Scan for the cell matching the given text and deliver its [X, Y] coordinate at center. 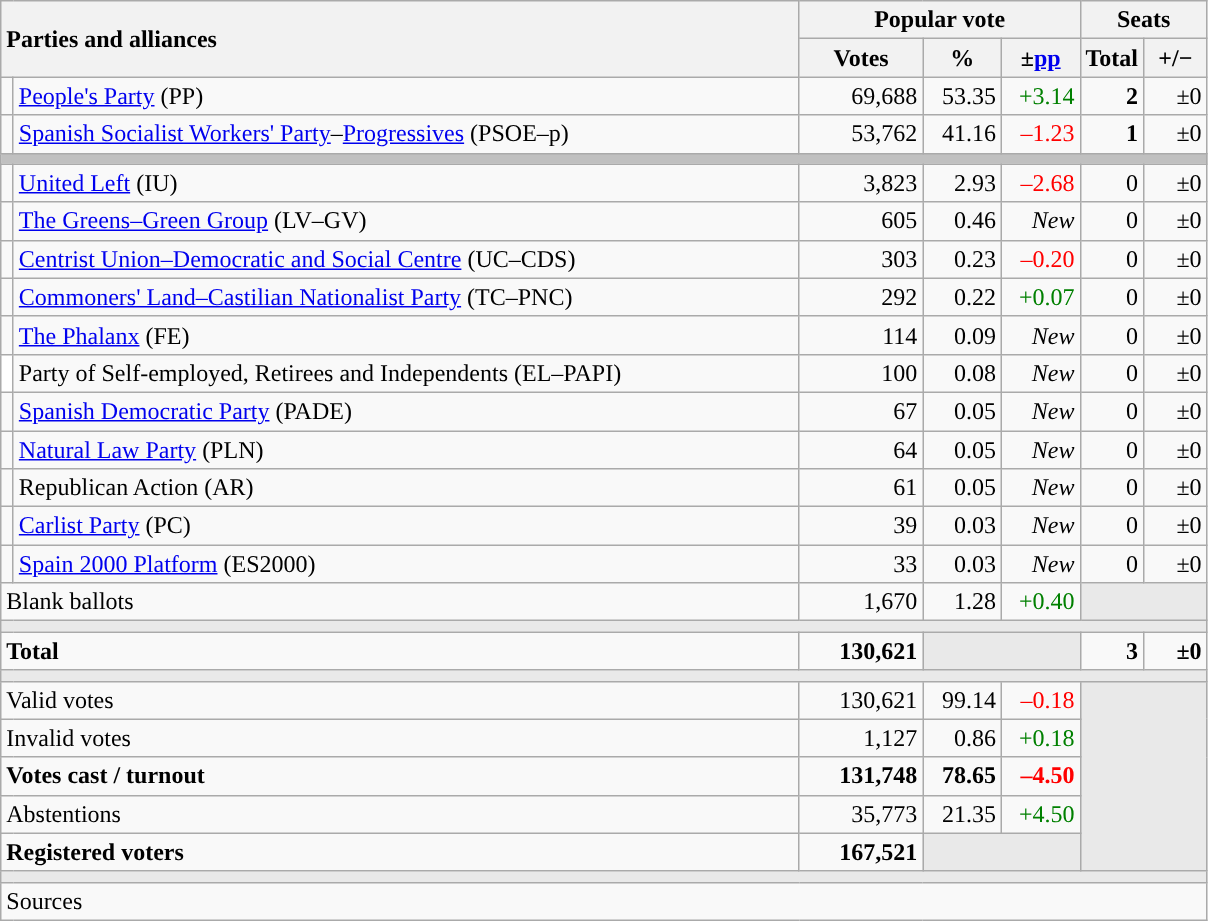
Spanish Democratic Party (PADE) [406, 411]
People's Party (PP) [406, 96]
0.08 [962, 373]
+3.14 [1040, 96]
Blank ballots [400, 602]
1,670 [861, 602]
–1.23 [1040, 134]
21.35 [962, 814]
61 [861, 488]
Votes [861, 58]
67 [861, 411]
Invalid votes [400, 738]
53,762 [861, 134]
+0.07 [1040, 297]
Parties and alliances [400, 39]
Natural Law Party (PLN) [406, 449]
64 [861, 449]
78.65 [962, 776]
114 [861, 335]
The Greens–Green Group (LV–GV) [406, 221]
1.28 [962, 602]
53.35 [962, 96]
Centrist Union–Democratic and Social Centre (UC–CDS) [406, 259]
69,688 [861, 96]
41.16 [962, 134]
Spain 2000 Platform (ES2000) [406, 564]
0.23 [962, 259]
167,521 [861, 852]
39 [861, 526]
The Phalanx (FE) [406, 335]
+/− [1176, 58]
Abstentions [400, 814]
3,823 [861, 183]
0.86 [962, 738]
±pp [1040, 58]
+0.18 [1040, 738]
292 [861, 297]
3 [1112, 651]
Spanish Socialist Workers' Party–Progressives (PSOE–p) [406, 134]
–0.20 [1040, 259]
605 [861, 221]
35,773 [861, 814]
+0.40 [1040, 602]
–0.18 [1040, 700]
303 [861, 259]
100 [861, 373]
–4.50 [1040, 776]
0.46 [962, 221]
Valid votes [400, 700]
Votes cast / turnout [400, 776]
99.14 [962, 700]
–2.68 [1040, 183]
Commoners' Land–Castilian Nationalist Party (TC–PNC) [406, 297]
Republican Action (AR) [406, 488]
Carlist Party (PC) [406, 526]
Sources [604, 901]
Party of Self-employed, Retirees and Independents (EL–PAPI) [406, 373]
0.22 [962, 297]
+4.50 [1040, 814]
1 [1112, 134]
0.09 [962, 335]
United Left (IU) [406, 183]
% [962, 58]
33 [861, 564]
2.93 [962, 183]
131,748 [861, 776]
Registered voters [400, 852]
Popular vote [940, 20]
Seats [1144, 20]
2 [1112, 96]
1,127 [861, 738]
